Detect which cell encompasses the target text, then output its [x, y] center coordinate. 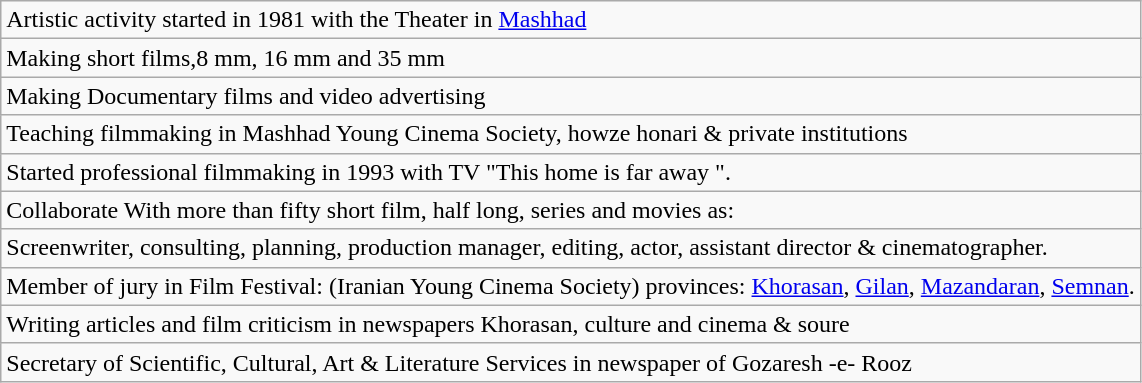
Secretary of Scientific, Cultural, Art & Literature Services in newspaper of Gozaresh -e- Rooz [571, 362]
Screenwriter, consulting, planning, production manager, editing, actor, assistant director & cinematographer. [571, 248]
Collaborate With more than fifty short film, half long, series and movies as: [571, 210]
Artistic activity started in 1981 with the Theater in Mashhad [571, 20]
Started professional filmmaking in 1993 with TV "This home is far away ". [571, 172]
Making short films,8 mm, 16 mm and 35 mm [571, 58]
Teaching filmmaking in Mashhad Young Cinema Society, howze honari & private institutions [571, 134]
Making Documentary films and video advertising [571, 96]
Writing articles and film criticism in newspapers Khorasan, culture and cinema & soure [571, 324]
Member of jury in Film Festival: (Iranian Young Cinema Society) provinces: Khorasan, Gilan, Mazandaran, Semnan. [571, 286]
